From the cell containing the given text, extract its center point as [X, Y] coordinate. 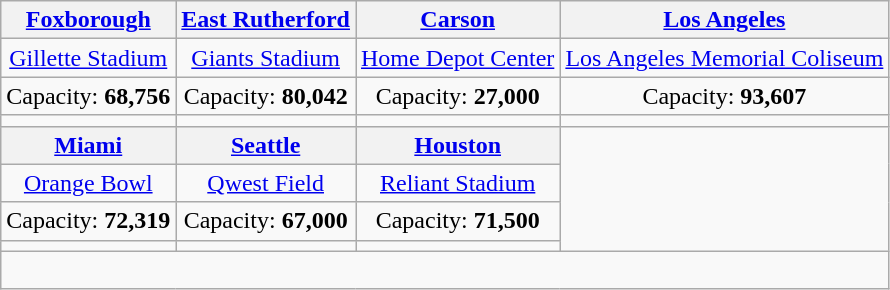
Carson [458, 20]
Miami [88, 145]
Giants Stadium [266, 58]
Capacity: 67,000 [266, 221]
Capacity: 80,042 [266, 96]
Foxborough [88, 20]
Capacity: 27,000 [458, 96]
Los Angeles [724, 20]
Capacity: 93,607 [724, 96]
Capacity: 68,756 [88, 96]
Seattle [266, 145]
Qwest Field [266, 183]
Orange Bowl [88, 183]
Capacity: 71,500 [458, 221]
Houston [458, 145]
East Rutherford [266, 20]
Gillette Stadium [88, 58]
Los Angeles Memorial Coliseum [724, 58]
Reliant Stadium [458, 183]
Capacity: 72,319 [88, 221]
Home Depot Center [458, 58]
